For the text-containing cell, return its midpoint in (x, y) coordinate format. 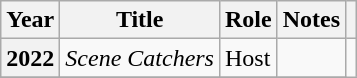
Title (140, 20)
Role (248, 20)
Notes (311, 20)
Scene Catchers (140, 58)
Year (30, 20)
2022 (30, 58)
Host (248, 58)
